Search for the cell housing the specified text and yield its [x, y] center coordinate. 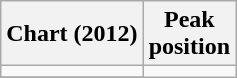
Peakposition [189, 34]
Chart (2012) [72, 34]
